Provide the (x, y) coordinate of the cell's center where the given text is located.  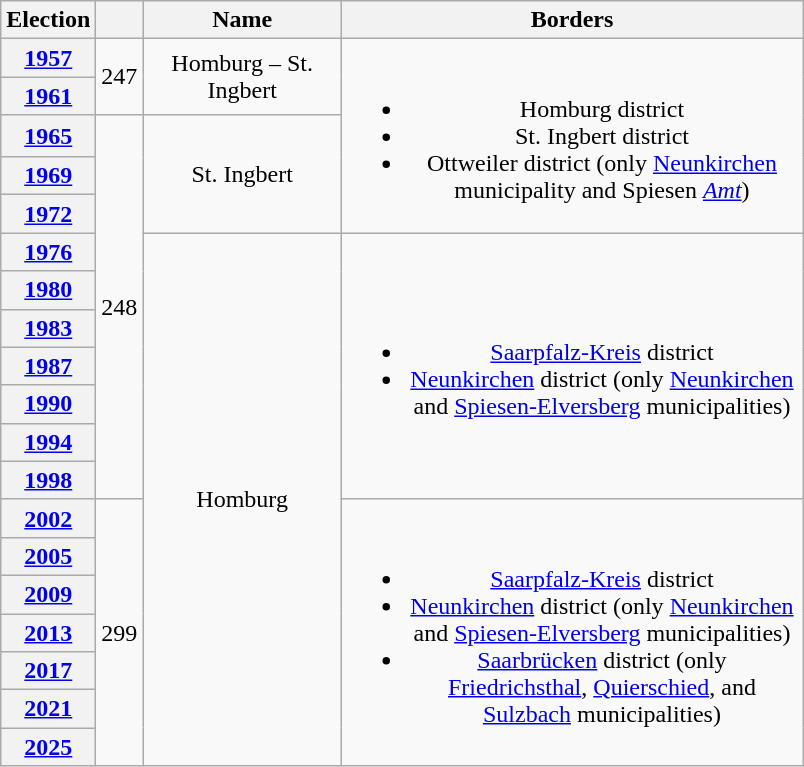
247 (120, 77)
2017 (48, 671)
Election (48, 20)
Saarpfalz-Kreis districtNeunkirchen district (only Neunkirchen and Spiesen-Elversberg municipalities) (572, 366)
2013 (48, 633)
1980 (48, 290)
1994 (48, 442)
248 (120, 307)
299 (120, 632)
1965 (48, 136)
1983 (48, 328)
1976 (48, 252)
1969 (48, 176)
1987 (48, 366)
1972 (48, 214)
1961 (48, 96)
St. Ingbert (242, 174)
2021 (48, 709)
Borders (572, 20)
2009 (48, 594)
2005 (48, 556)
Homburg districtSt. Ingbert districtOttweiler district (only Neunkirchen municipality and Spiesen Amt) (572, 136)
Homburg (242, 500)
1990 (48, 404)
1957 (48, 58)
1998 (48, 480)
Name (242, 20)
2002 (48, 518)
Homburg – St. Ingbert (242, 77)
2025 (48, 747)
